Extract the (x, y) coordinate from the center of the cell holding the provided text.  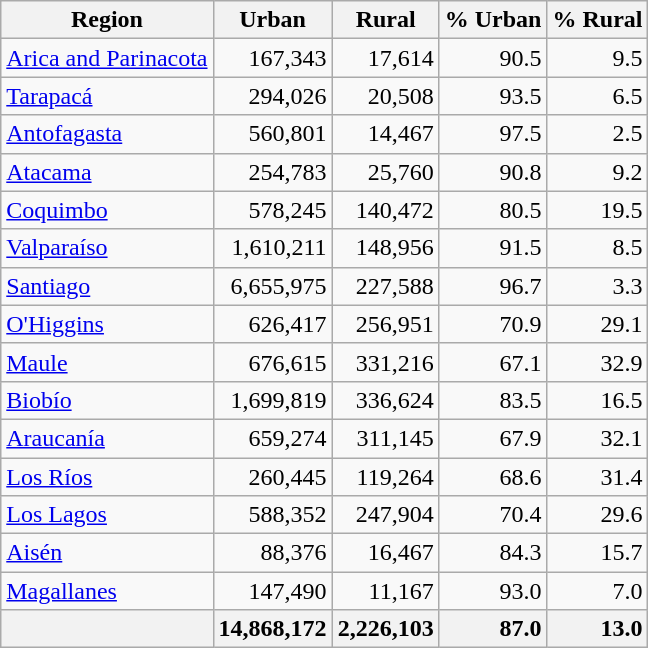
O'Higgins (107, 324)
Region (107, 20)
626,417 (272, 324)
Maule (107, 362)
Urban (272, 20)
Aisén (107, 553)
80.5 (493, 210)
2.5 (598, 134)
3.3 (598, 286)
336,624 (386, 400)
676,615 (272, 362)
70.4 (493, 515)
Araucanía (107, 438)
84.3 (493, 553)
13.0 (598, 629)
29.6 (598, 515)
Los Ríos (107, 477)
9.2 (598, 172)
Tarapacá (107, 96)
93.0 (493, 591)
256,951 (386, 324)
Atacama (107, 172)
70.9 (493, 324)
68.6 (493, 477)
1,699,819 (272, 400)
67.1 (493, 362)
11,167 (386, 591)
32.9 (598, 362)
16.5 (598, 400)
560,801 (272, 134)
14,868,172 (272, 629)
Biobío (107, 400)
14,467 (386, 134)
294,026 (272, 96)
7.0 (598, 591)
90.5 (493, 58)
148,956 (386, 248)
Coquimbo (107, 210)
Santiago (107, 286)
17,614 (386, 58)
87.0 (493, 629)
Antofagasta (107, 134)
16,467 (386, 553)
Arica and Parinacota (107, 58)
Magallanes (107, 591)
311,145 (386, 438)
167,343 (272, 58)
88,376 (272, 553)
227,588 (386, 286)
247,904 (386, 515)
29.1 (598, 324)
% Urban (493, 20)
260,445 (272, 477)
Valparaíso (107, 248)
254,783 (272, 172)
6.5 (598, 96)
659,274 (272, 438)
19.5 (598, 210)
331,216 (386, 362)
67.9 (493, 438)
90.8 (493, 172)
15.7 (598, 553)
578,245 (272, 210)
8.5 (598, 248)
20,508 (386, 96)
588,352 (272, 515)
31.4 (598, 477)
% Rural (598, 20)
32.1 (598, 438)
119,264 (386, 477)
Rural (386, 20)
140,472 (386, 210)
6,655,975 (272, 286)
9.5 (598, 58)
96.7 (493, 286)
93.5 (493, 96)
83.5 (493, 400)
97.5 (493, 134)
1,610,211 (272, 248)
Los Lagos (107, 515)
25,760 (386, 172)
2,226,103 (386, 629)
147,490 (272, 591)
91.5 (493, 248)
